Detect which cell encompasses the target text, then output its [x, y] center coordinate. 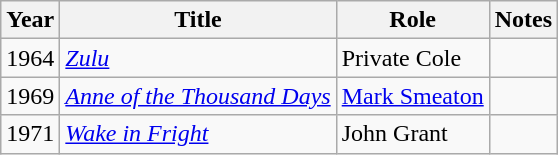
Mark Smeaton [412, 96]
1971 [30, 134]
Anne of the Thousand Days [198, 96]
Role [412, 20]
Zulu [198, 58]
Title [198, 20]
Wake in Fright [198, 134]
Notes [523, 20]
John Grant [412, 134]
Private Cole [412, 58]
1964 [30, 58]
Year [30, 20]
1969 [30, 96]
